Output the (x, y) coordinate of the center of the cell containing the given text.  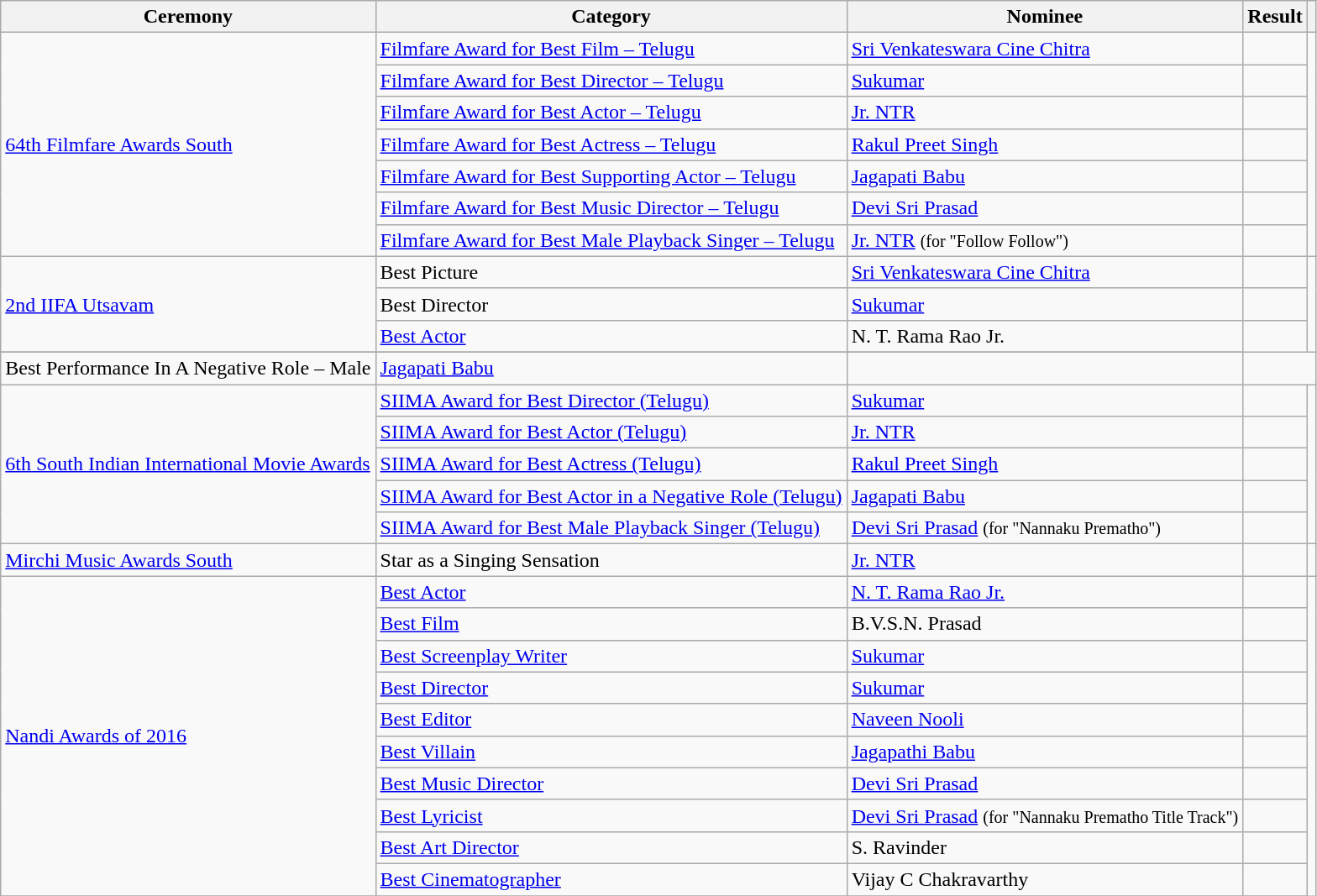
64th Filmfare Awards South (188, 144)
SIIMA Award for Best Actor (Telugu) (611, 432)
Nominee (1045, 17)
2nd IIFA Utsavam (188, 304)
Vijay C Chakravarthy (1045, 879)
Filmfare Award for Best Actress – Telugu (611, 144)
Result (1275, 17)
Best Editor (611, 720)
Devi Sri Prasad (for "Nannaku Prematho Title Track") (1045, 815)
SIIMA Award for Best Actress (Telugu) (611, 464)
Best Villain (611, 752)
Best Picture (611, 272)
Filmfare Award for Best Film – Telugu (611, 49)
Naveen Nooli (1045, 720)
Star as a Singing Sensation (611, 560)
Best Art Director (611, 847)
B.V.S.N. Prasad (1045, 624)
SIIMA Award for Best Director (Telugu) (611, 401)
Jagapathi Babu (1045, 752)
Best Cinematographer (611, 879)
Mirchi Music Awards South (188, 560)
SIIMA Award for Best Actor in a Negative Role (Telugu) (611, 496)
Best Performance In A Negative Role – Male (188, 368)
Best Screenplay Writer (611, 656)
Best Lyricist (611, 815)
Filmfare Award for Best Director – Telugu (611, 81)
Category (611, 17)
Devi Sri Prasad (for "Nannaku Prematho") (1045, 528)
Best Film (611, 624)
Filmfare Award for Best Male Playback Singer – Telugu (611, 240)
Best Music Director (611, 783)
SIIMA Award for Best Male Playback Singer (Telugu) (611, 528)
Jr. NTR (for "Follow Follow") (1045, 240)
S. Ravinder (1045, 847)
Filmfare Award for Best Music Director – Telugu (611, 208)
Nandi Awards of 2016 (188, 736)
Filmfare Award for Best Supporting Actor – Telugu (611, 176)
Filmfare Award for Best Actor – Telugu (611, 113)
Ceremony (188, 17)
6th South Indian International Movie Awards (188, 464)
